From the cell containing the given text, extract its center point as [x, y] coordinate. 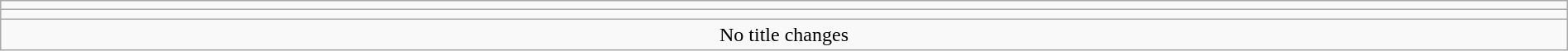
No title changes [784, 35]
